Extract the (X, Y) coordinate from the center of the cell holding the provided text.  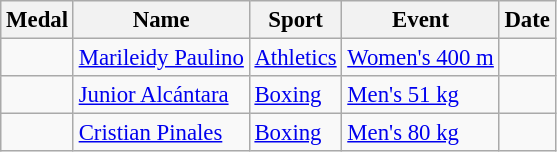
Name (161, 20)
Date (527, 20)
Men's 51 kg (420, 95)
Event (420, 20)
Marileidy Paulino (161, 58)
Men's 80 kg (420, 133)
Athletics (296, 58)
Sport (296, 20)
Medal (38, 20)
Junior Alcántara (161, 95)
Cristian Pinales (161, 133)
Women's 400 m (420, 58)
